For the text-containing cell, return its midpoint in (X, Y) coordinate format. 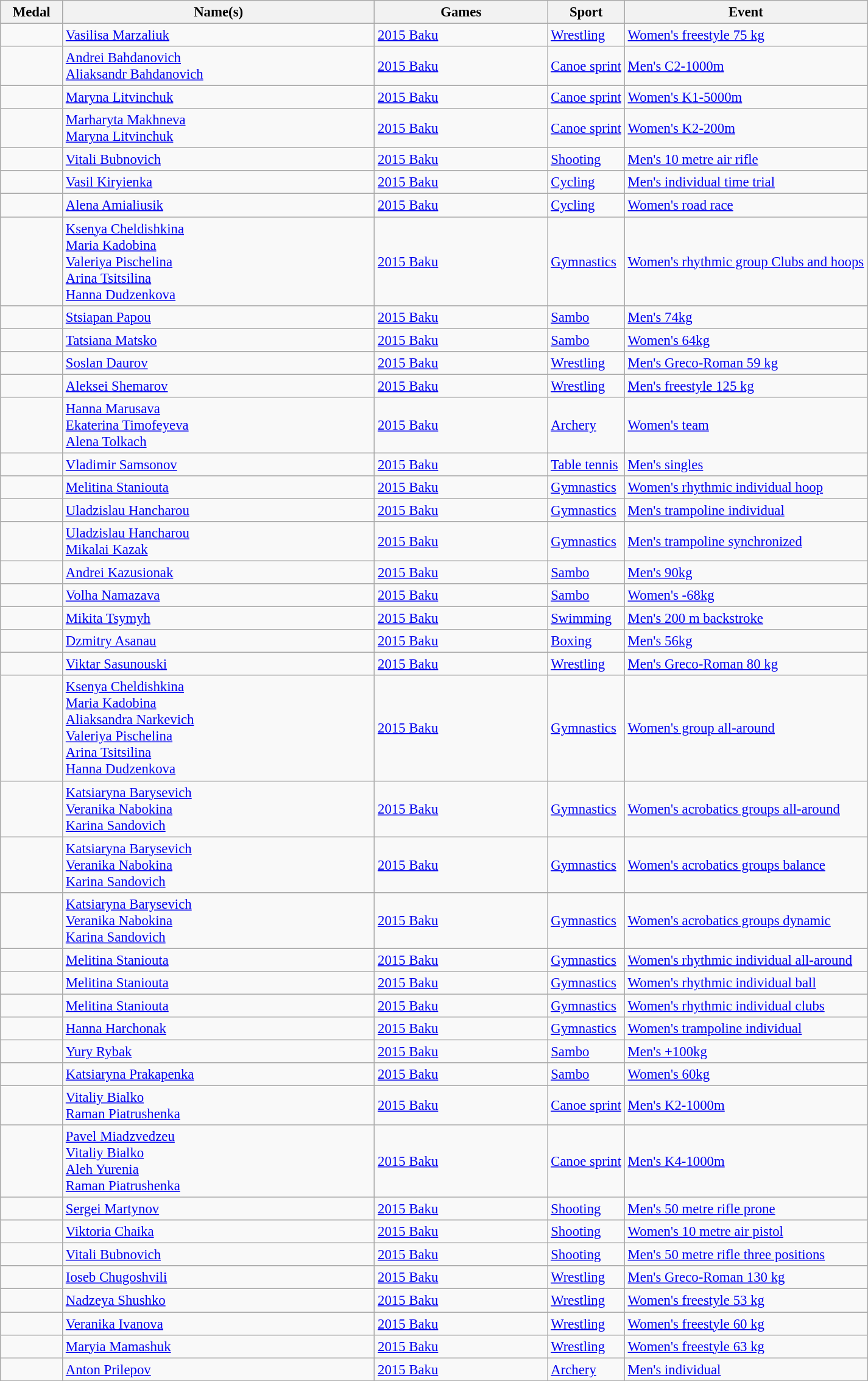
Women's road race (746, 205)
Vladimir Samsonov (219, 464)
Name(s) (219, 12)
Vitaliy Bialko Raman Piatrushenka (219, 1106)
Men's Greco-Roman 130 kg (746, 1278)
Event (746, 12)
Men's Greco-Roman 80 kg (746, 664)
Women's rhythmic group Clubs and hoops (746, 261)
Medal (32, 12)
Women's rhythmic individual hoop (746, 488)
Men's 200 m backstroke (746, 619)
Women's trampoline individual (746, 1029)
Women's team (746, 425)
Sergei Martynov (219, 1209)
Vasilisa Marzaliuk (219, 35)
Women's freestyle 53 kg (746, 1301)
Veranika Ivanova (219, 1324)
Hanna Marusava Ekaterina Timofeyeva Alena Tolkach (219, 425)
Andrei Bahdanovich Aliaksandr Bahdanovich (219, 66)
Table tennis (586, 464)
Aleksei Shemarov (219, 386)
Women's 64kg (746, 340)
Nadzeya Shushko (219, 1301)
Women's K2-200m (746, 128)
Ksenya Cheldishkina Maria Kadobina Aliaksandra Narkevich Valeriya Pischelina Arina Tsitsilina Hanna Dudzenkova (219, 729)
Men's trampoline individual (746, 510)
Women's K1-5000m (746, 98)
Men's K2-1000m (746, 1106)
Uladzislau Hancharou (219, 510)
Viktoria Chaika (219, 1232)
Hanna Harchonak (219, 1029)
Women's rhythmic individual ball (746, 983)
Sport (586, 12)
Vasil Kiryienka (219, 182)
Ksenya CheldishkinaMaria KadobinaValeriya PischelinaArina TsitsilinaHanna Dudzenkova (219, 261)
Women's freestyle 60 kg (746, 1324)
Women's group all-around (746, 729)
Women's freestyle 75 kg (746, 35)
Men's 90kg (746, 573)
Women's rhythmic individual all-around (746, 960)
Soslan Daurov (219, 363)
Women's acrobatics groups all-around (746, 809)
Women's acrobatics groups dynamic (746, 920)
Uladzislau HancharouMikalai Kazak (219, 541)
Men's trampoline synchronized (746, 541)
Alena Amialiusik (219, 205)
Men's 50 metre rifle three positions (746, 1255)
Viktar Sasunouski (219, 664)
Swimming (586, 619)
Women's -68kg (746, 595)
Dzmitry Asanau (219, 641)
Women's 10 metre air pistol (746, 1232)
Yury Rybak (219, 1051)
Tatsiana Matsko (219, 340)
Maryna Litvinchuk (219, 98)
Men's K4-1000m (746, 1162)
Men's 56kg (746, 641)
Volha Namazava (219, 595)
Men's freestyle 125 kg (746, 386)
Stsiapan Papou (219, 317)
Men's 50 metre rifle prone (746, 1209)
Games (461, 12)
Women's 60kg (746, 1074)
Andrei Kazusionak (219, 573)
Men's 10 metre air rifle (746, 160)
Men's individual (746, 1369)
Women's rhythmic individual clubs (746, 1006)
Marharyta Makhneva Maryna Litvinchuk (219, 128)
Boxing (586, 641)
Women's acrobatics groups balance (746, 865)
Women's freestyle 63 kg (746, 1346)
Pavel Miadzvedzeu Vitaliy Bialko Aleh Yurenia Raman Piatrushenka (219, 1162)
Men's C2-1000m (746, 66)
Men's individual time trial (746, 182)
Men's singles (746, 464)
Katsiaryna Prakapenka (219, 1074)
Anton Prilepov (219, 1369)
Men's 74kg (746, 317)
Men's Greco-Roman 59 kg (746, 363)
Mikita Tsymyh (219, 619)
Men's +100kg (746, 1051)
Maryia Mamashuk (219, 1346)
Ioseb Chugoshvili (219, 1278)
